From the cell containing the given text, extract its center point as [X, Y] coordinate. 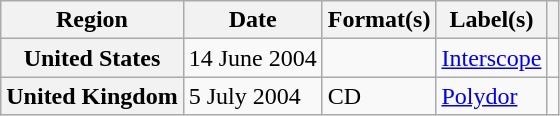
CD [379, 96]
Polydor [492, 96]
United States [92, 58]
Label(s) [492, 20]
Date [252, 20]
United Kingdom [92, 96]
Format(s) [379, 20]
Region [92, 20]
14 June 2004 [252, 58]
Interscope [492, 58]
5 July 2004 [252, 96]
